From the cell containing the given text, extract its center point as [X, Y] coordinate. 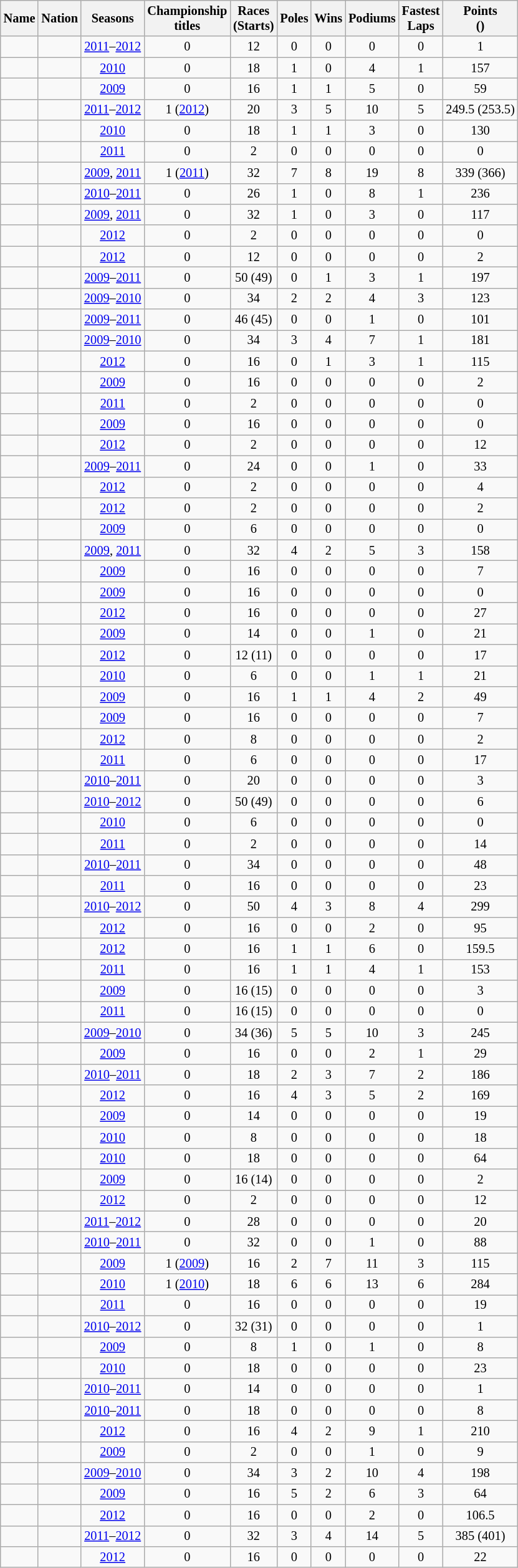
123 [480, 299]
Championshiptitles [187, 18]
236 [480, 194]
46 (45) [253, 320]
27 [480, 613]
26 [253, 194]
249.5 (253.5) [480, 110]
33 [480, 466]
12 (11) [253, 655]
130 [480, 131]
95 [480, 928]
159.5 [480, 949]
1 (2010) [187, 1284]
28 [253, 1221]
Races(Starts) [253, 18]
245 [480, 1033]
339 (366) [480, 173]
59 [480, 88]
210 [480, 1431]
Seasons [112, 18]
FastestLaps [421, 18]
299 [480, 907]
1 (2011) [187, 173]
197 [480, 277]
32 (31) [253, 1326]
169 [480, 1096]
11 [372, 1263]
385 (401) [480, 1536]
198 [480, 1473]
49 [480, 697]
Podiums [372, 18]
101 [480, 320]
88 [480, 1242]
13 [372, 1284]
158 [480, 550]
1 (2012) [187, 110]
181 [480, 340]
157 [480, 68]
Wins [328, 18]
153 [480, 970]
29 [480, 1054]
24 [253, 466]
284 [480, 1284]
22 [480, 1557]
34 (36) [253, 1033]
117 [480, 214]
106.5 [480, 1515]
Name [20, 18]
Poles [294, 18]
Points() [480, 18]
48 [480, 865]
Nation [60, 18]
16 (14) [253, 1179]
186 [480, 1074]
50 [253, 907]
1 (2009) [187, 1263]
